Determine the (x, y) coordinate at the center of the cell enclosing the given text.  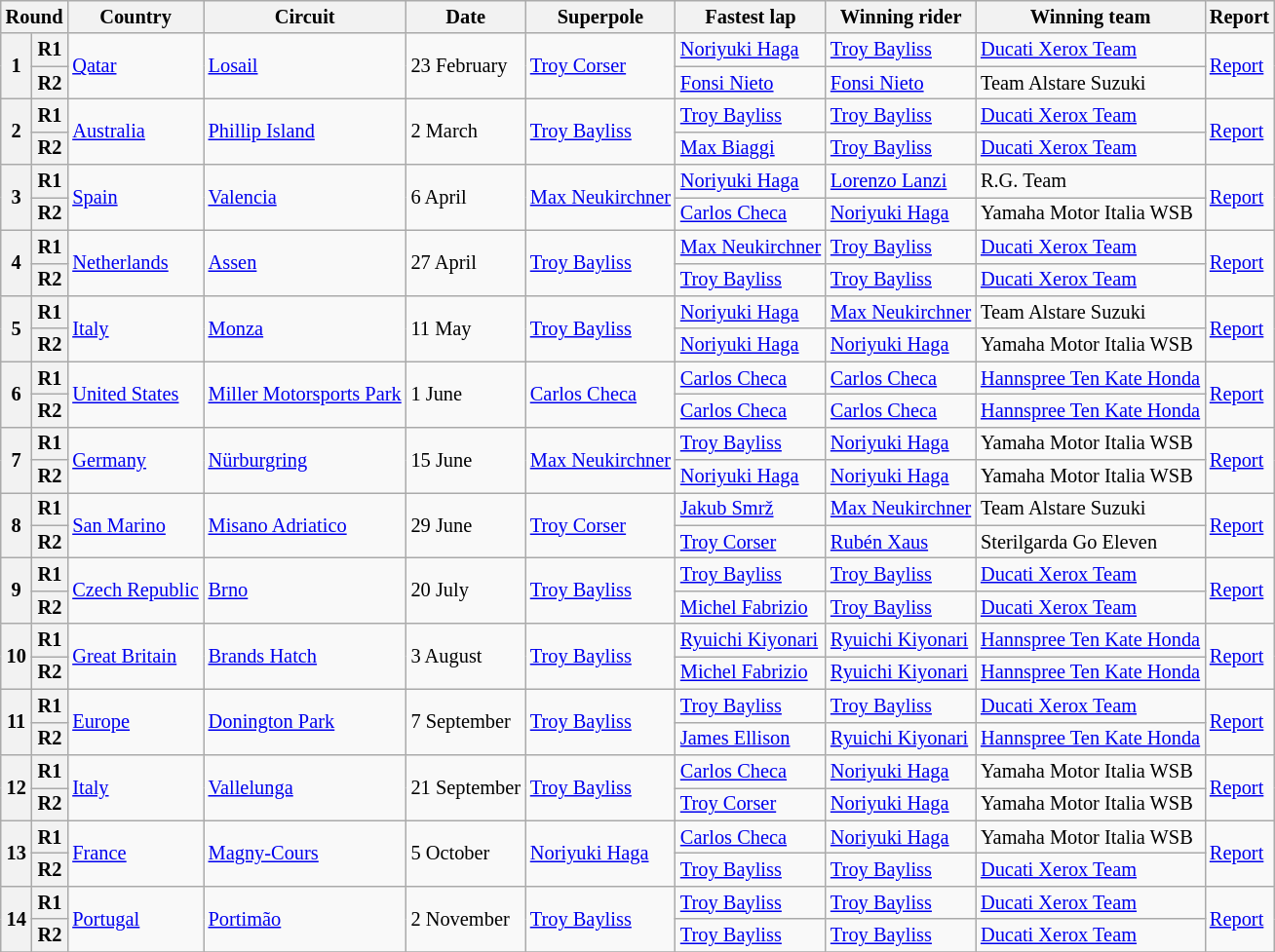
Lorenzo Lanzi (901, 181)
Netherlands (135, 263)
5 (17, 327)
Date (466, 17)
Round (35, 17)
Winning team (1090, 17)
R.G. Team (1090, 181)
Valencia (305, 197)
Great Britain (135, 657)
14 (17, 918)
James Ellison (751, 739)
4 (17, 263)
6 April (466, 197)
Rubén Xaus (901, 542)
20 July (466, 590)
Losail (305, 66)
United States (135, 394)
1 (17, 66)
Czech Republic (135, 590)
Brands Hatch (305, 657)
2 March (466, 131)
27 April (466, 263)
6 (17, 394)
15 June (466, 460)
Portimão (305, 918)
Monza (305, 327)
San Marino (135, 524)
Phillip Island (305, 131)
Circuit (305, 17)
Spain (135, 197)
Donington Park (305, 721)
Germany (135, 460)
Magny-Cours (305, 854)
10 (17, 657)
11 (17, 721)
Brno (305, 590)
Assen (305, 263)
3 August (466, 657)
Miller Motorsports Park (305, 394)
Qatar (135, 66)
Australia (135, 131)
Portugal (135, 918)
23 February (466, 66)
3 (17, 197)
5 October (466, 854)
9 (17, 590)
29 June (466, 524)
21 September (466, 787)
1 June (466, 394)
7 (17, 460)
2 November (466, 918)
Misano Adriatico (305, 524)
8 (17, 524)
12 (17, 787)
Sterilgarda Go Eleven (1090, 542)
Superpole (600, 17)
Nürburgring (305, 460)
Country (135, 17)
2 (17, 131)
Fastest lap (751, 17)
7 September (466, 721)
Winning rider (901, 17)
13 (17, 854)
Vallelunga (305, 787)
Jakub Smrž (751, 509)
Europe (135, 721)
Max Biaggi (751, 148)
France (135, 854)
11 May (466, 327)
